Pinpoint the cell where the given text exists, returning its (x, y) midpoint coordinate. 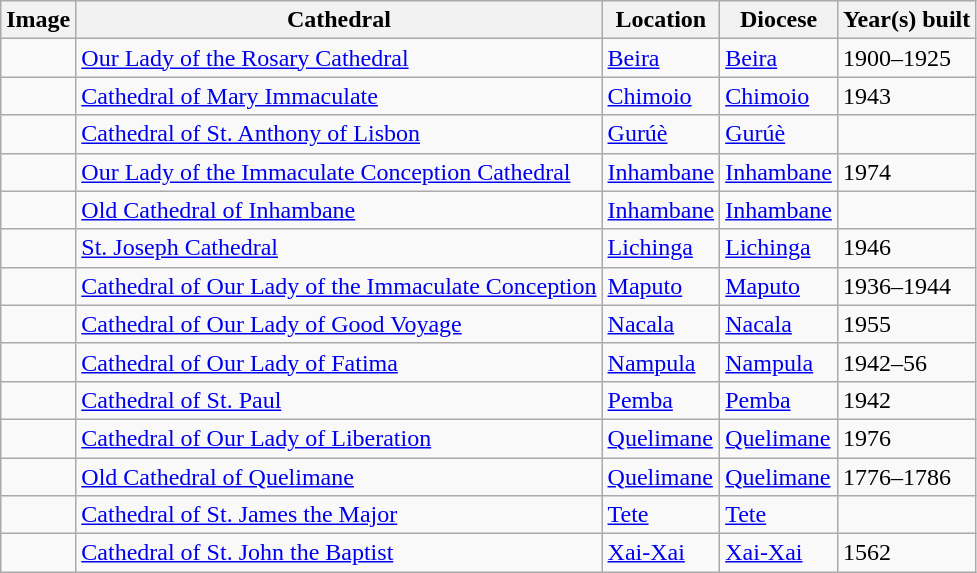
Cathedral of St. James the Major (339, 515)
1936–1944 (906, 286)
1942 (906, 400)
1974 (906, 172)
Old Cathedral of Inhambane (339, 210)
1943 (906, 96)
Cathedral (339, 20)
1900–1925 (906, 58)
Year(s) built (906, 20)
Cathedral of St. John the Baptist (339, 553)
1976 (906, 438)
Cathedral of Mary Immaculate (339, 96)
Cathedral of Our Lady of Fatima (339, 362)
Our Lady of the Immaculate Conception Cathedral (339, 172)
Cathedral of Our Lady of the Immaculate Conception (339, 286)
1562 (906, 553)
Our Lady of the Rosary Cathedral (339, 58)
Cathedral of St. Paul (339, 400)
Cathedral of Our Lady of Liberation (339, 438)
1946 (906, 248)
Image (38, 20)
St. Joseph Cathedral (339, 248)
1776–1786 (906, 477)
Old Cathedral of Quelimane (339, 477)
Diocese (779, 20)
Cathedral of Our Lady of Good Voyage (339, 324)
Cathedral of St. Anthony of Lisbon (339, 134)
1942–56 (906, 362)
1955 (906, 324)
Location (661, 20)
